Detect which cell encompasses the target text, then output its [X, Y] center coordinate. 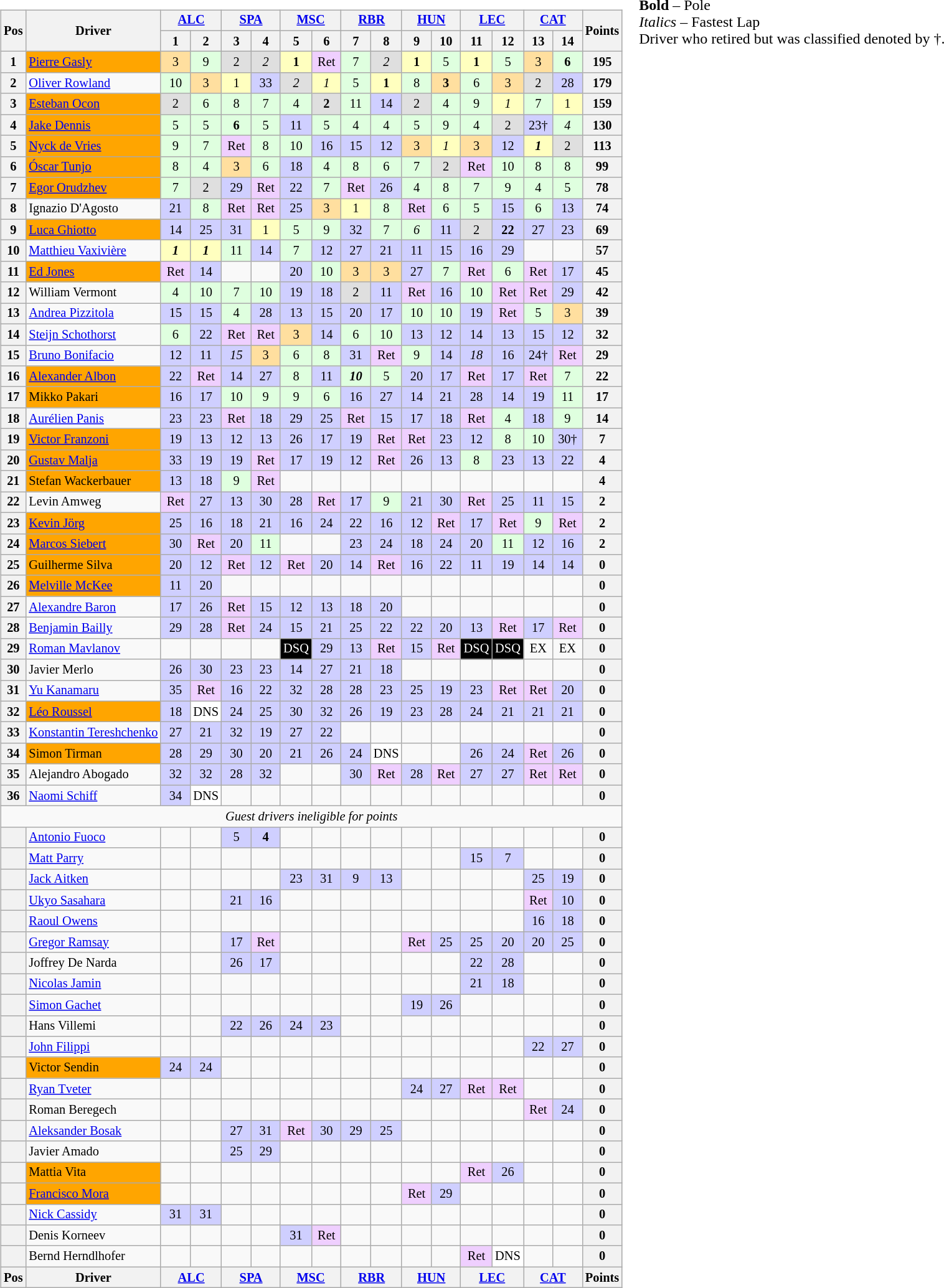
Antonio Fuoco [93, 837]
39 [602, 314]
Francisco Mora [93, 1193]
Alexander Albon [93, 377]
Roman Beregech [93, 1110]
John Filippi [93, 1047]
Léo Roussel [93, 712]
Aurélien Panis [93, 418]
Mikko Pakari [93, 397]
Raoul Owens [93, 921]
Nyck de Vries [93, 146]
Pierre Gasly [93, 62]
Jack Aitken [93, 880]
Naomi Schiff [93, 796]
113 [602, 146]
24† [538, 355]
Benjamin Bailly [93, 628]
Guilherme Silva [93, 565]
Matthieu Vaxivière [93, 251]
Nick Cassidy [93, 1215]
Gustav Malja [93, 460]
Óscar Tunjo [93, 167]
Andrea Pizzitola [93, 314]
57 [602, 251]
Luca Ghiotto [93, 230]
Yu Kanamaru [93, 691]
Victor Franzoni [93, 440]
Nicolas Jamin [93, 984]
Victor Sendin [93, 1068]
Matt Parry [93, 858]
Javier Merlo [93, 670]
Konstantin Tereshchenko [93, 733]
Bruno Bonifacio [93, 355]
Stefan Wackerbauer [93, 481]
Guest drivers ineligible for points [311, 817]
130 [602, 125]
Steijn Schothorst [93, 334]
Oliver Rowland [93, 83]
Bernd Herndlhofer [93, 1256]
Hans Villemi [93, 1026]
Marcos Siebert [93, 544]
Esteban Ocon [93, 104]
99 [602, 167]
Mattia Vita [93, 1173]
Denis Korneev [93, 1236]
Javier Amado [93, 1152]
Kevin Jörg [93, 523]
42 [602, 293]
159 [602, 104]
36 [13, 796]
Simon Tirman [93, 754]
Simon Gachet [93, 1005]
William Vermont [93, 293]
Gregor Ramsay [93, 942]
Levin Amweg [93, 502]
Aleksander Bosak [93, 1131]
Jake Dennis [93, 125]
Joffrey De Narda [93, 963]
Roman Mavlanov [93, 649]
74 [602, 209]
Ignazio D'Agosto [93, 209]
Ryan Tveter [93, 1089]
78 [602, 188]
179 [602, 83]
Alexandre Baron [93, 607]
195 [602, 62]
Alejandro Abogado [93, 774]
Ukyo Sasahara [93, 900]
30† [568, 440]
23† [538, 125]
Ed Jones [93, 272]
Melville McKee [93, 586]
45 [602, 272]
Egor Orudzhev [93, 188]
69 [602, 230]
